Determine the (x, y) coordinate at the center of the cell enclosing the given text.  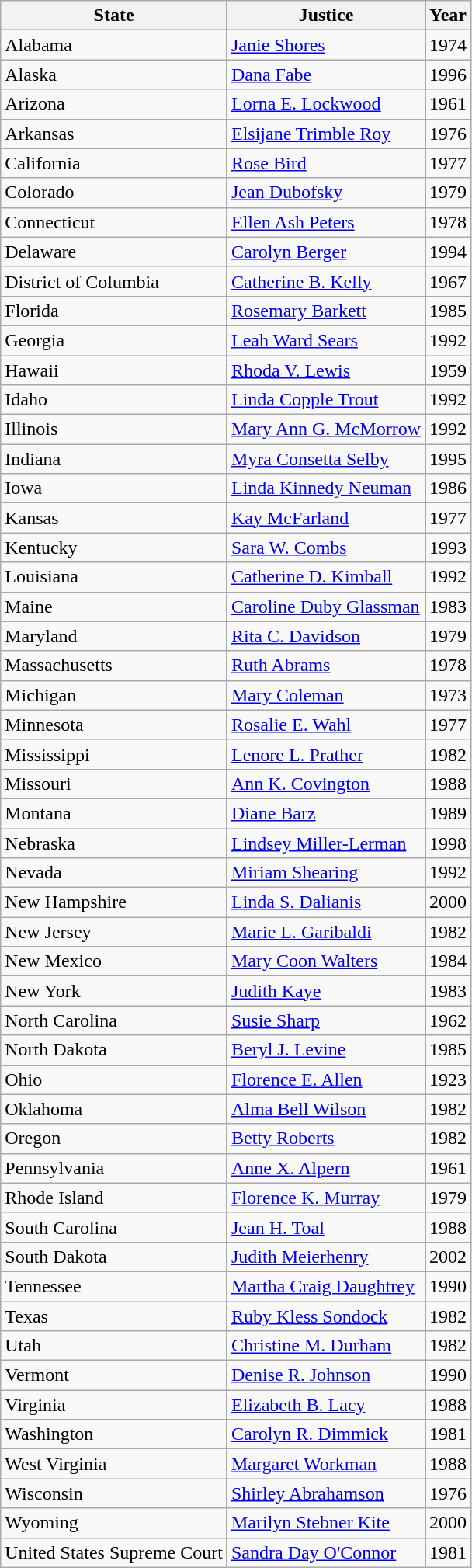
Justice (326, 16)
Lorna E. Lockwood (326, 104)
Rose Bird (326, 163)
New Hampshire (114, 902)
Ellen Ash Peters (326, 222)
Rosalie E. Wahl (326, 725)
Myra Consetta Selby (326, 459)
Georgia (114, 340)
West Virginia (114, 1464)
Louisiana (114, 577)
Miriam Shearing (326, 873)
Beryl J. Levine (326, 1050)
Jean Dubofsky (326, 193)
Rhode Island (114, 1198)
1998 (449, 843)
North Dakota (114, 1050)
1959 (449, 370)
Texas (114, 1316)
Catherine D. Kimball (326, 577)
Virginia (114, 1405)
1986 (449, 488)
Kay McFarland (326, 518)
Montana (114, 813)
1994 (449, 252)
New Mexico (114, 961)
Alma Bell Wilson (326, 1109)
Caroline Duby Glassman (326, 607)
Elizabeth B. Lacy (326, 1405)
Anne X. Alpern (326, 1168)
Ruth Abrams (326, 666)
1995 (449, 459)
Susie Sharp (326, 1020)
Marilyn Stebner Kite (326, 1523)
Sandra Day O'Connor (326, 1552)
1923 (449, 1080)
United States Supreme Court (114, 1552)
South Carolina (114, 1227)
Delaware (114, 252)
Tennessee (114, 1286)
Shirley Abrahamson (326, 1493)
Minnesota (114, 725)
Colorado (114, 193)
Missouri (114, 784)
Maine (114, 607)
1962 (449, 1020)
Judith Meierhenry (326, 1257)
1973 (449, 695)
New Jersey (114, 932)
1996 (449, 75)
Idaho (114, 400)
North Carolina (114, 1020)
Year (449, 16)
Martha Craig Daughtrey (326, 1286)
1989 (449, 813)
Iowa (114, 488)
Florida (114, 311)
Judith Kaye (326, 991)
Rhoda V. Lewis (326, 370)
2002 (449, 1257)
Mary Ann G. McMorrow (326, 429)
Vermont (114, 1375)
South Dakota (114, 1257)
Alaska (114, 75)
Ruby Kless Sondock (326, 1316)
Nevada (114, 873)
Arkansas (114, 134)
Dana Fabe (326, 75)
Wyoming (114, 1523)
State (114, 16)
Rosemary Barkett (326, 311)
California (114, 163)
Washington (114, 1434)
1967 (449, 281)
Pennsylvania (114, 1168)
Betty Roberts (326, 1139)
Jean H. Toal (326, 1227)
Connecticut (114, 222)
Massachusetts (114, 666)
Utah (114, 1346)
Ohio (114, 1080)
Mary Coleman (326, 695)
Rita C. Davidson (326, 636)
1993 (449, 548)
Mary Coon Walters (326, 961)
Oregon (114, 1139)
Michigan (114, 695)
Denise R. Johnson (326, 1375)
Kansas (114, 518)
Carolyn R. Dimmick (326, 1434)
Lindsey Miller-Lerman (326, 843)
Illinois (114, 429)
1974 (449, 45)
Diane Barz (326, 813)
Hawaii (114, 370)
Ann K. Covington (326, 784)
Linda S. Dalianis (326, 902)
Florence E. Allen (326, 1080)
Alabama (114, 45)
Lenore L. Prather (326, 754)
Carolyn Berger (326, 252)
1984 (449, 961)
Kentucky (114, 548)
Janie Shores (326, 45)
Marie L. Garibaldi (326, 932)
Christine M. Durham (326, 1346)
Margaret Workman (326, 1464)
Florence K. Murray (326, 1198)
Oklahoma (114, 1109)
Linda Copple Trout (326, 400)
Maryland (114, 636)
Indiana (114, 459)
Wisconsin (114, 1493)
Sara W. Combs (326, 548)
Nebraska (114, 843)
Linda Kinnedy Neuman (326, 488)
Catherine B. Kelly (326, 281)
Elsijane Trimble Roy (326, 134)
Leah Ward Sears (326, 340)
Mississippi (114, 754)
New York (114, 991)
District of Columbia (114, 281)
Arizona (114, 104)
